Detect which cell encompasses the target text, then output its (X, Y) center coordinate. 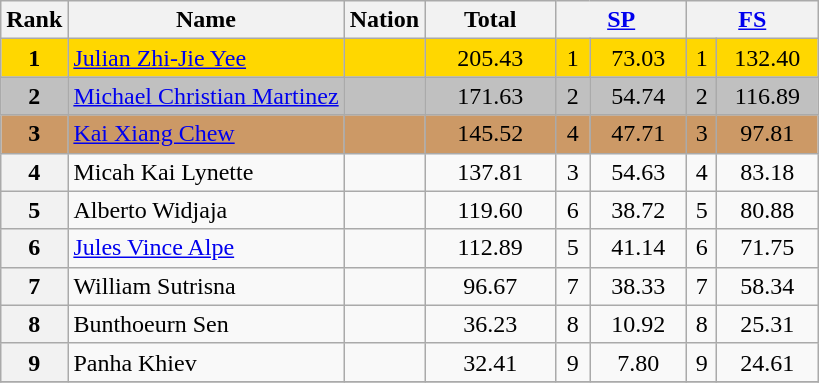
Jules Vince Alpe (206, 248)
132.40 (768, 58)
71.75 (768, 248)
116.89 (768, 96)
Rank (34, 20)
32.41 (490, 362)
73.03 (638, 58)
47.71 (638, 134)
112.89 (490, 248)
83.18 (768, 172)
38.72 (638, 210)
205.43 (490, 58)
96.67 (490, 286)
Bunthoeurn Sen (206, 324)
Kai Xiang Chew (206, 134)
36.23 (490, 324)
7.80 (638, 362)
54.63 (638, 172)
97.81 (768, 134)
119.60 (490, 210)
Julian Zhi-Jie Yee (206, 58)
William Sutrisna (206, 286)
Name (206, 20)
171.63 (490, 96)
FS (752, 20)
145.52 (490, 134)
54.74 (638, 96)
Total (490, 20)
Micah Kai Lynette (206, 172)
80.88 (768, 210)
Nation (384, 20)
137.81 (490, 172)
24.61 (768, 362)
25.31 (768, 324)
Panha Khiev (206, 362)
SP (622, 20)
41.14 (638, 248)
38.33 (638, 286)
Michael Christian Martinez (206, 96)
58.34 (768, 286)
10.92 (638, 324)
Alberto Widjaja (206, 210)
